Find where the given text appears and provide that cell's center as (x, y) coordinate. 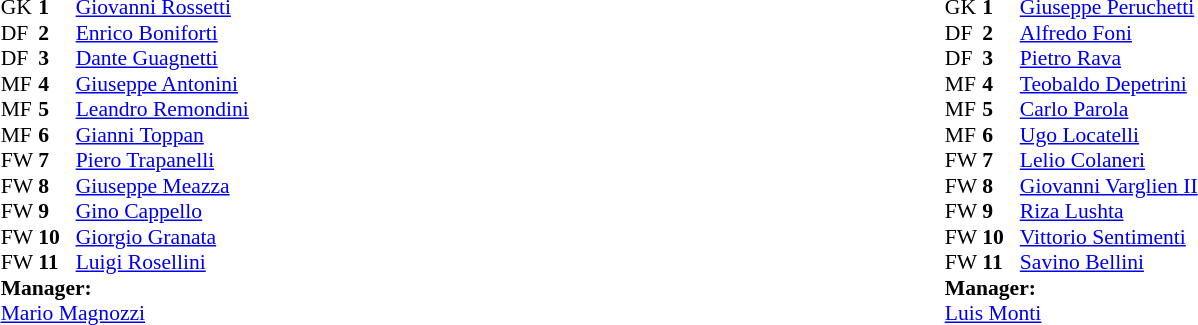
Riza Lushta (1109, 211)
Giovanni Varglien II (1109, 186)
Giorgio Granata (162, 237)
Enrico Boniforti (162, 33)
Gino Cappello (162, 211)
Luigi Rosellini (162, 263)
Pietro Rava (1109, 59)
Giuseppe Antonini (162, 84)
Teobaldo Depetrini (1109, 84)
Carlo Parola (1109, 109)
Gianni Toppan (162, 135)
Leandro Remondini (162, 109)
Giuseppe Meazza (162, 186)
Alfredo Foni (1109, 33)
Piero Trapanelli (162, 161)
Vittorio Sentimenti (1109, 237)
Savino Bellini (1109, 263)
Ugo Locatelli (1109, 135)
Dante Guagnetti (162, 59)
Lelio Colaneri (1109, 161)
